Return the [x, y] coordinate for the center point of the cell that contains the specified text.  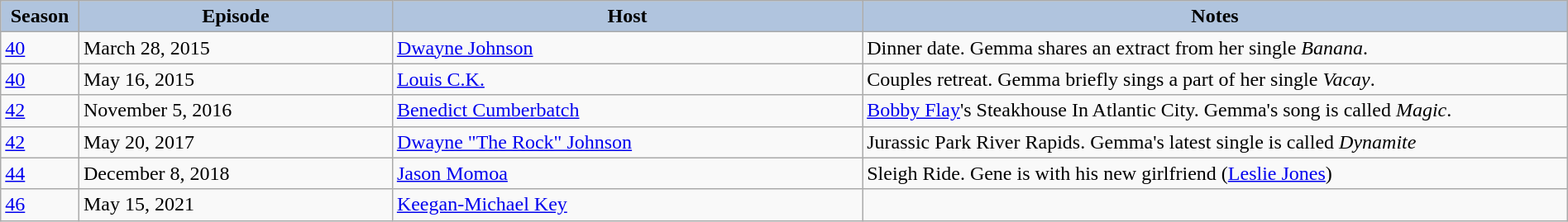
Bobby Flay's Steakhouse In Atlantic City. Gemma's song is called Magic. [1216, 111]
May 15, 2021 [235, 205]
Benedict Cumberbatch [627, 111]
March 28, 2015 [235, 48]
Jurassic Park River Rapids. Gemma's latest single is called Dynamite [1216, 142]
Louis C.K. [627, 79]
Sleigh Ride. Gene is with his new girlfriend (Leslie Jones) [1216, 173]
Notes [1216, 17]
Host [627, 17]
November 5, 2016 [235, 111]
Jason Momoa [627, 173]
Season [40, 17]
Dwayne Johnson [627, 48]
Dinner date. Gemma shares an extract from her single Banana. [1216, 48]
Dwayne "The Rock" Johnson [627, 142]
Keegan-Michael Key [627, 205]
44 [40, 173]
May 16, 2015 [235, 79]
46 [40, 205]
December 8, 2018 [235, 173]
May 20, 2017 [235, 142]
Couples retreat. Gemma briefly sings a part of her single Vacay. [1216, 79]
Episode [235, 17]
